Scan for the cell matching the given text and deliver its [x, y] coordinate at center. 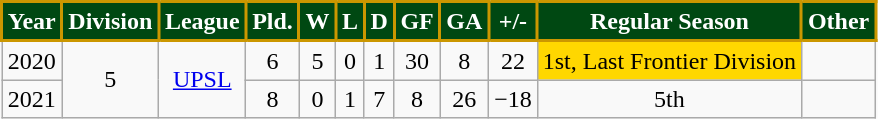
Year [32, 22]
+/- [514, 22]
D [379, 22]
−18 [514, 99]
2020 [32, 60]
UPSL [202, 80]
6 [272, 60]
GA [464, 22]
1st, Last Frontier Division [669, 60]
GF [417, 22]
2021 [32, 99]
L [350, 22]
30 [417, 60]
W [318, 22]
Pld. [272, 22]
26 [464, 99]
League [202, 22]
Division [110, 22]
7 [379, 99]
Regular Season [669, 22]
Other [839, 22]
22 [514, 60]
5th [669, 99]
